Find where the given text appears and provide that cell's center as [x, y] coordinate. 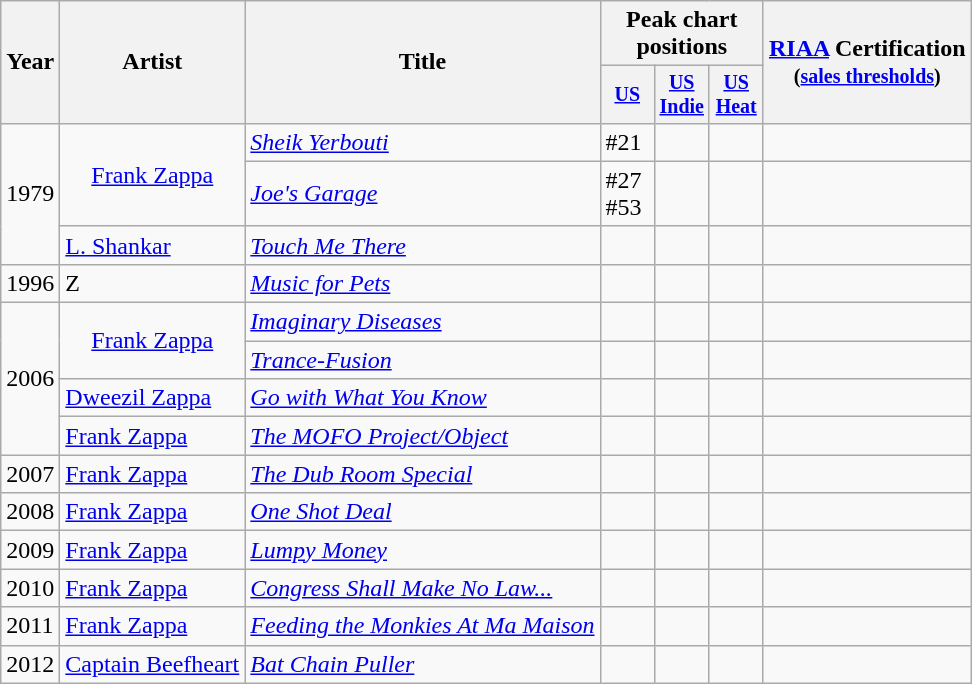
Joe's Garage [422, 194]
Congress Shall Make No Law... [422, 588]
The MOFO Project/Object [422, 436]
RIAA Certification(sales thresholds) [867, 62]
2007 [30, 474]
Feeding the Monkies At Ma Maison [422, 626]
Touch Me There [422, 245]
2010 [30, 588]
2011 [30, 626]
Go with What You Know [422, 398]
The Dub Room Special [422, 474]
Title [422, 62]
US Heat [736, 94]
Artist [152, 62]
Trance-Fusion [422, 360]
2006 [30, 379]
2012 [30, 664]
2009 [30, 550]
1996 [30, 283]
L. Shankar [152, 245]
Bat Chain Puller [422, 664]
Captain Beefheart [152, 664]
2008 [30, 512]
Peak chart positions [682, 34]
US Indie [681, 94]
1979 [30, 194]
Music for Pets [422, 283]
#27#53 [627, 194]
Lumpy Money [422, 550]
Dweezil Zappa [152, 398]
US [627, 94]
Z [152, 283]
One Shot Deal [422, 512]
Sheik Yerbouti [422, 142]
Imaginary Diseases [422, 322]
#21 [627, 142]
Year [30, 62]
